Scan for the cell matching the given text and deliver its (X, Y) coordinate at center. 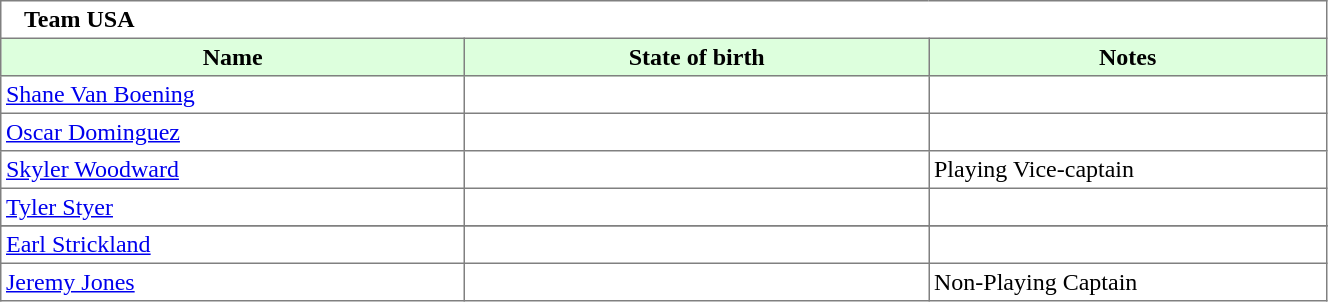
Earl Strickland (233, 245)
Tyler Styer (233, 207)
Name (233, 57)
Team USA (664, 20)
Jeremy Jones (233, 282)
Shane Van Boening (233, 95)
Playing Vice-captain (1128, 170)
Notes (1128, 57)
Oscar Dominguez (233, 132)
Skyler Woodward (233, 170)
State of birth (697, 57)
Non-Playing Captain (1128, 282)
